For the text-containing cell, return its midpoint in (x, y) coordinate format. 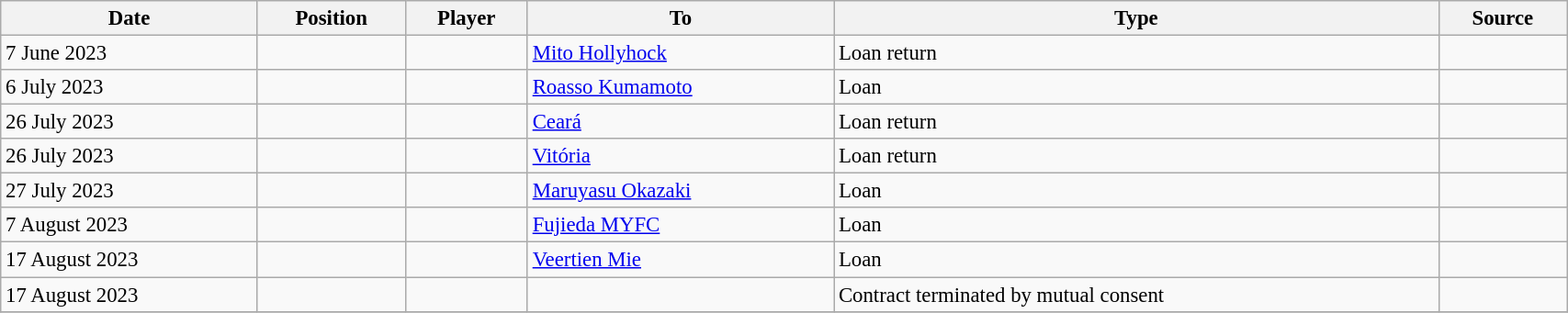
7 June 2023 (130, 53)
Player (467, 18)
Mito Hollyhock (680, 53)
To (680, 18)
Maruyasu Okazaki (680, 191)
Type (1137, 18)
Date (130, 18)
Fujieda MYFC (680, 225)
Vitória (680, 156)
Contract terminated by mutual consent (1137, 295)
Position (331, 18)
7 August 2023 (130, 225)
Roasso Kumamoto (680, 87)
Veertien Mie (680, 260)
6 July 2023 (130, 87)
Source (1503, 18)
Ceará (680, 122)
27 July 2023 (130, 191)
